From the cell containing the given text, extract its center point as (X, Y) coordinate. 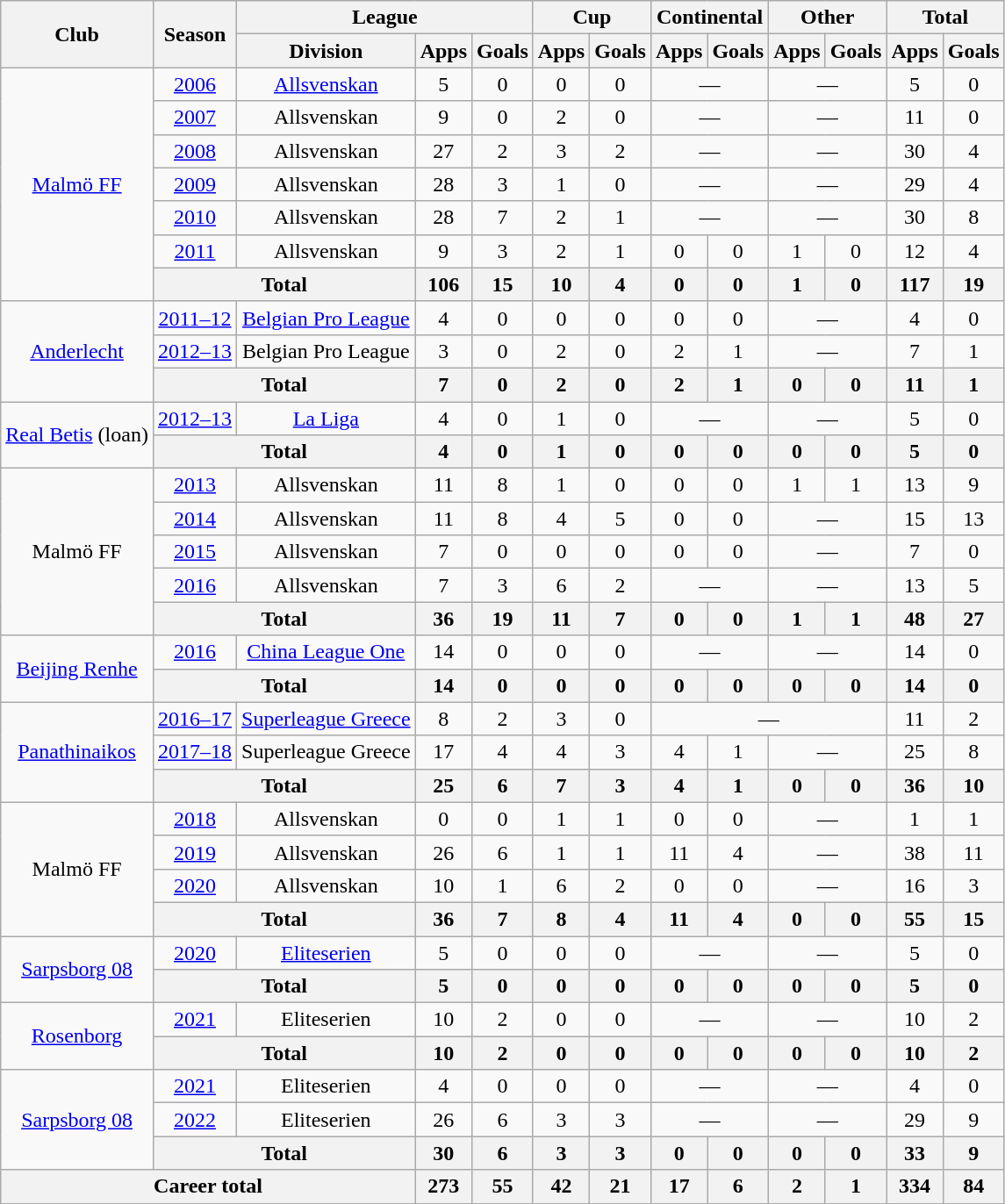
Anderlecht (77, 351)
2011–12 (195, 318)
Beijing Renhe (77, 669)
2019 (195, 852)
Season (195, 34)
273 (443, 1186)
China League One (327, 652)
84 (973, 1186)
Rosenborg (77, 1036)
Career total (208, 1186)
48 (915, 619)
2016–17 (195, 719)
2011 (195, 251)
Real Betis (loan) (77, 435)
106 (443, 284)
16 (915, 885)
2006 (195, 84)
2009 (195, 184)
Continental (709, 18)
2018 (195, 819)
La Liga (327, 419)
12 (915, 251)
2015 (195, 552)
2013 (195, 485)
334 (915, 1186)
Division (327, 51)
38 (915, 852)
2007 (195, 118)
League (385, 18)
2022 (195, 1120)
42 (561, 1186)
117 (915, 284)
Club (77, 34)
Other (828, 18)
21 (621, 1186)
2008 (195, 151)
Panathinaikos (77, 752)
2017–18 (195, 752)
33 (915, 1153)
Cup (592, 18)
2010 (195, 218)
2014 (195, 519)
